For the text-containing cell, return its midpoint in [x, y] coordinate format. 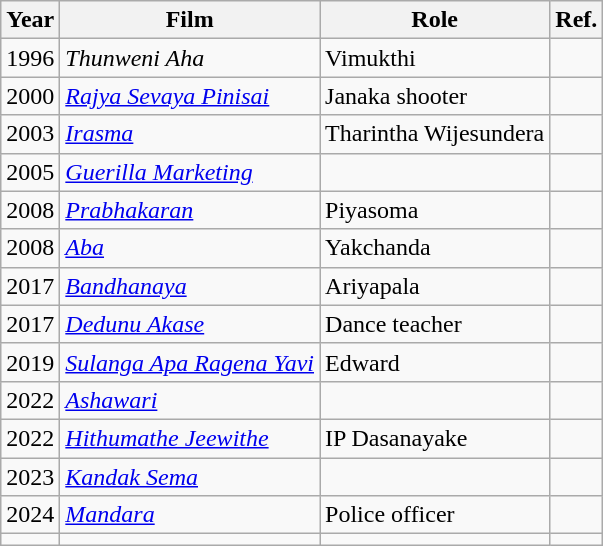
Vimukthi [435, 58]
Bandhanaya [190, 286]
Dance teacher [435, 324]
Edward [435, 362]
Film [190, 20]
Janaka shooter [435, 96]
Piyasoma [435, 210]
Ariyapala [435, 286]
2023 [30, 477]
Guerilla Marketing [190, 172]
Police officer [435, 515]
2024 [30, 515]
2003 [30, 134]
Year [30, 20]
Prabhakaran [190, 210]
Dedunu Akase [190, 324]
Yakchanda [435, 248]
Ashawari [190, 400]
Rajya Sevaya Pinisai [190, 96]
Sulanga Apa Ragena Yavi [190, 362]
1996 [30, 58]
2019 [30, 362]
Hithumathe Jeewithe [190, 438]
Thunweni Aha [190, 58]
Irasma [190, 134]
Role [435, 20]
Tharintha Wijesundera [435, 134]
2005 [30, 172]
Aba [190, 248]
Kandak Sema [190, 477]
Mandara [190, 515]
2000 [30, 96]
IP Dasanayake [435, 438]
Ref. [576, 20]
